Return the (X, Y) coordinate for the center point of the cell that contains the specified text.  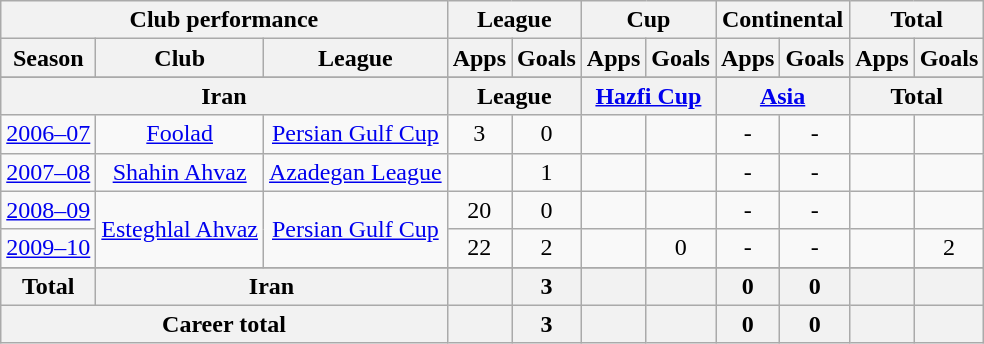
2007–08 (48, 172)
Cup (648, 20)
Season (48, 58)
2006–07 (48, 134)
2008–09 (48, 210)
Esteghlal Ahvaz (180, 229)
Shahin Ahvaz (180, 172)
Asia (783, 96)
Career total (224, 324)
Club (180, 58)
Hazfi Cup (648, 96)
20 (479, 210)
22 (479, 248)
Azadegan League (356, 172)
Continental (783, 20)
Club performance (224, 20)
Foolad (180, 134)
1 (547, 172)
2009–10 (48, 248)
